Scan for the cell matching the given text and deliver its [X, Y] coordinate at center. 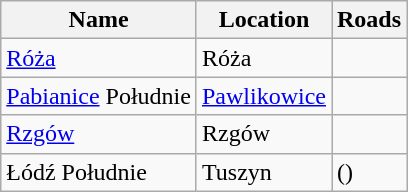
() [370, 172]
Tuszyn [264, 172]
Location [264, 20]
Roads [370, 20]
Pawlikowice [264, 96]
Name [99, 20]
Łódź Południe [99, 172]
Pabianice Południe [99, 96]
